Capture the cell that displays the provided text and extract its (X, Y) central coordinate. 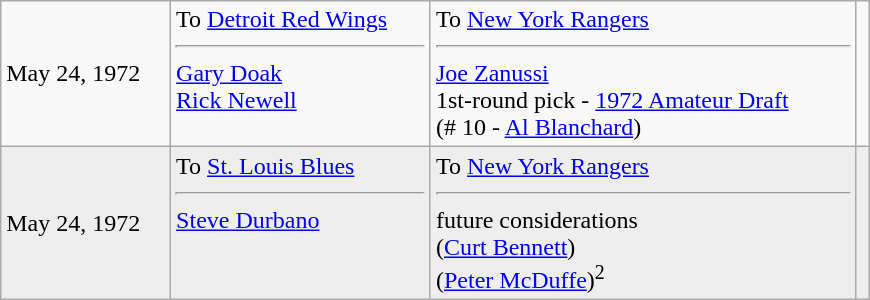
To Detroit Red WingsGary DoakRick Newell (301, 74)
To St. Louis BluesSteve Durbano (301, 224)
To New York Rangersfuture considerations(Curt Bennett)(Peter McDuffe)2 (643, 224)
To New York RangersJoe Zanussi1st-round pick - 1972 Amateur Draft(# 10 - Al Blanchard) (643, 74)
